Determine the (x, y) coordinate at the center of the cell enclosing the given text.  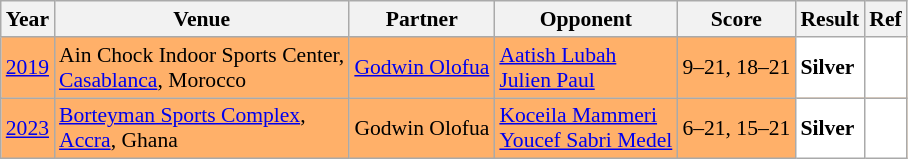
Aatish Lubah Julien Paul (586, 68)
Score (736, 19)
6–21, 15–21 (736, 128)
Venue (202, 19)
9–21, 18–21 (736, 68)
Ref (885, 19)
2023 (28, 128)
Partner (422, 19)
Koceila Mammeri Youcef Sabri Medel (586, 128)
Ain Chock Indoor Sports Center,Casablanca, Morocco (202, 68)
2019 (28, 68)
Opponent (586, 19)
Year (28, 19)
Borteyman Sports Complex,Accra, Ghana (202, 128)
Result (830, 19)
